Locate the cell with the specified text and output its (X, Y) center coordinate. 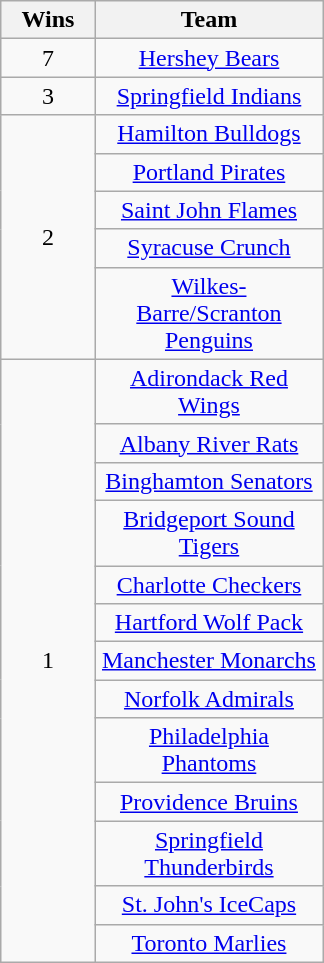
Toronto Marlies (210, 943)
Adirondack Red Wings (210, 392)
Hershey Bears (210, 58)
Bridgeport Sound Tigers (210, 532)
Norfolk Admirals (210, 699)
Team (210, 20)
Philadelphia Phantoms (210, 750)
Saint John Flames (210, 210)
7 (48, 58)
Providence Bruins (210, 802)
Wilkes-Barre/Scranton Penguins (210, 313)
Charlotte Checkers (210, 585)
St. John's IceCaps (210, 905)
Hartford Wolf Pack (210, 623)
Albany River Rats (210, 443)
Syracuse Crunch (210, 248)
Portland Pirates (210, 172)
Manchester Monarchs (210, 661)
1 (48, 660)
Springfield Thunderbirds (210, 854)
Binghamton Senators (210, 481)
Hamilton Bulldogs (210, 134)
Wins (48, 20)
Springfield Indians (210, 96)
3 (48, 96)
2 (48, 237)
